From the cell containing the given text, extract its center point as (X, Y) coordinate. 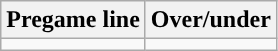
Over/under (210, 20)
Pregame line (74, 20)
